Provide the (x, y) coordinate of the cell's center where the given text is located.  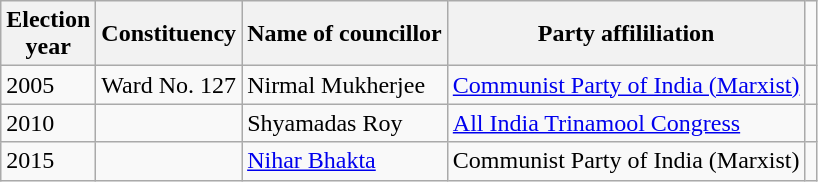
2005 (48, 85)
Election year (48, 34)
Shyamadas Roy (345, 123)
Nihar Bhakta (345, 161)
2015 (48, 161)
Nirmal Mukherjee (345, 85)
Party affililiation (626, 34)
Constituency (169, 34)
Ward No. 127 (169, 85)
All India Trinamool Congress (626, 123)
Name of councillor (345, 34)
2010 (48, 123)
